Provide the [x, y] coordinate of the cell's center where the given text is located.  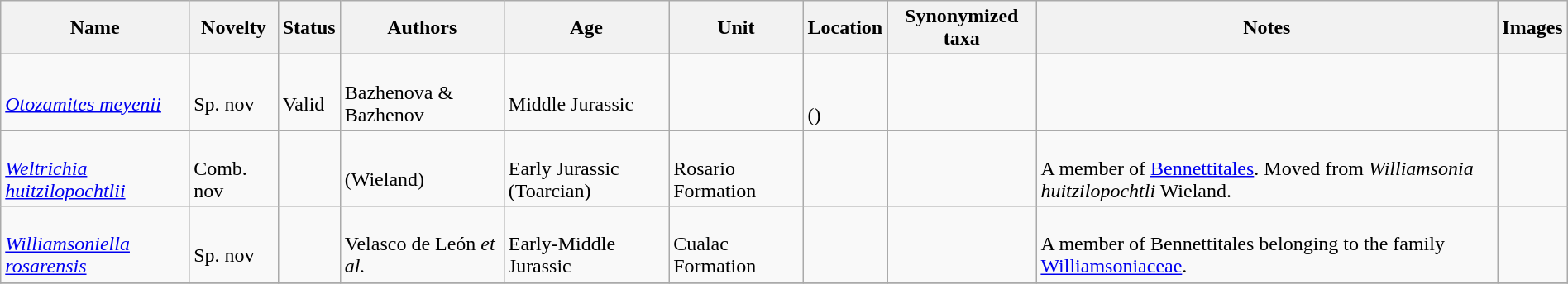
Bazhenova & Bazhenov [422, 92]
Status [309, 28]
Valid [309, 92]
Early Jurassic (Toarcian) [586, 168]
Weltrichia huitzilopochtlii [95, 168]
Williamsoniella rosarensis [95, 244]
Comb. nov [234, 168]
(Wieland) [422, 168]
Name [95, 28]
A member of Bennettitales. Moved from Williamsonia huitzilopochtli Wieland. [1267, 168]
Middle Jurassic [586, 92]
Otozamites meyenii [95, 92]
Location [845, 28]
Early-Middle Jurassic [586, 244]
Cualac Formation [736, 244]
Age [586, 28]
A member of Bennettitales belonging to the family Williamsoniaceae. [1267, 244]
Rosario Formation [736, 168]
Notes [1267, 28]
Novelty [234, 28]
Synonymized taxa [962, 28]
Unit [736, 28]
Authors [422, 28]
Velasco de León et al. [422, 244]
Images [1532, 28]
() [845, 92]
